Identify which cell holds the provided text, then report its [X, Y] central coordinate. 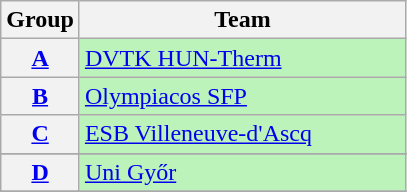
DVTK HUN-Therm [242, 58]
Uni Győr [242, 172]
Group [40, 20]
ESB Villeneuve-d'Ascq [242, 134]
Olympiacos SFP [242, 96]
A [40, 58]
D [40, 172]
C [40, 134]
Team [242, 20]
B [40, 96]
